Output the [X, Y] coordinate of the center of the cell containing the given text.  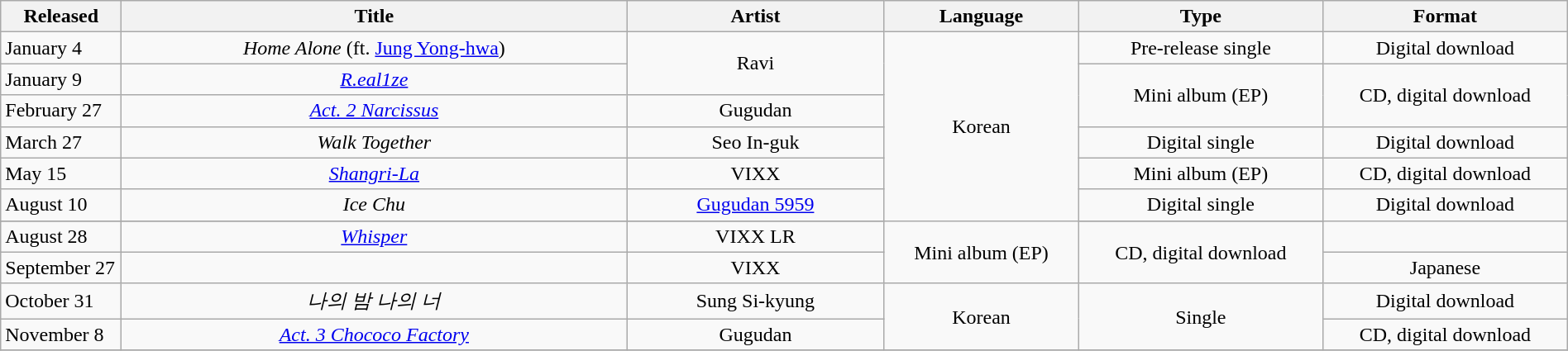
Artist [756, 17]
Title [374, 17]
Language [981, 17]
Shangri-La [374, 173]
나의 밤 나의 너 [374, 301]
Act. 2 Narcissus [374, 111]
February 27 [61, 111]
Single [1201, 317]
September 27 [61, 268]
Home Alone (ft. Jung Yong-hwa) [374, 48]
May 15 [61, 173]
R.eal1ze [374, 79]
Sung Si-kyung [756, 301]
October 31 [61, 301]
Japanese [1446, 268]
January 9 [61, 79]
Act. 3 Chococo Factory [374, 334]
August 28 [61, 236]
Gugudan 5959 [756, 205]
Ice Chu [374, 205]
Pre-release single [1201, 48]
January 4 [61, 48]
August 10 [61, 205]
Seo In-guk [756, 142]
VIXX LR [756, 236]
Released [61, 17]
Walk Together [374, 142]
Ravi [756, 64]
Type [1201, 17]
Format [1446, 17]
November 8 [61, 334]
Whisper [374, 236]
March 27 [61, 142]
